Search for the cell housing the specified text and yield its (x, y) center coordinate. 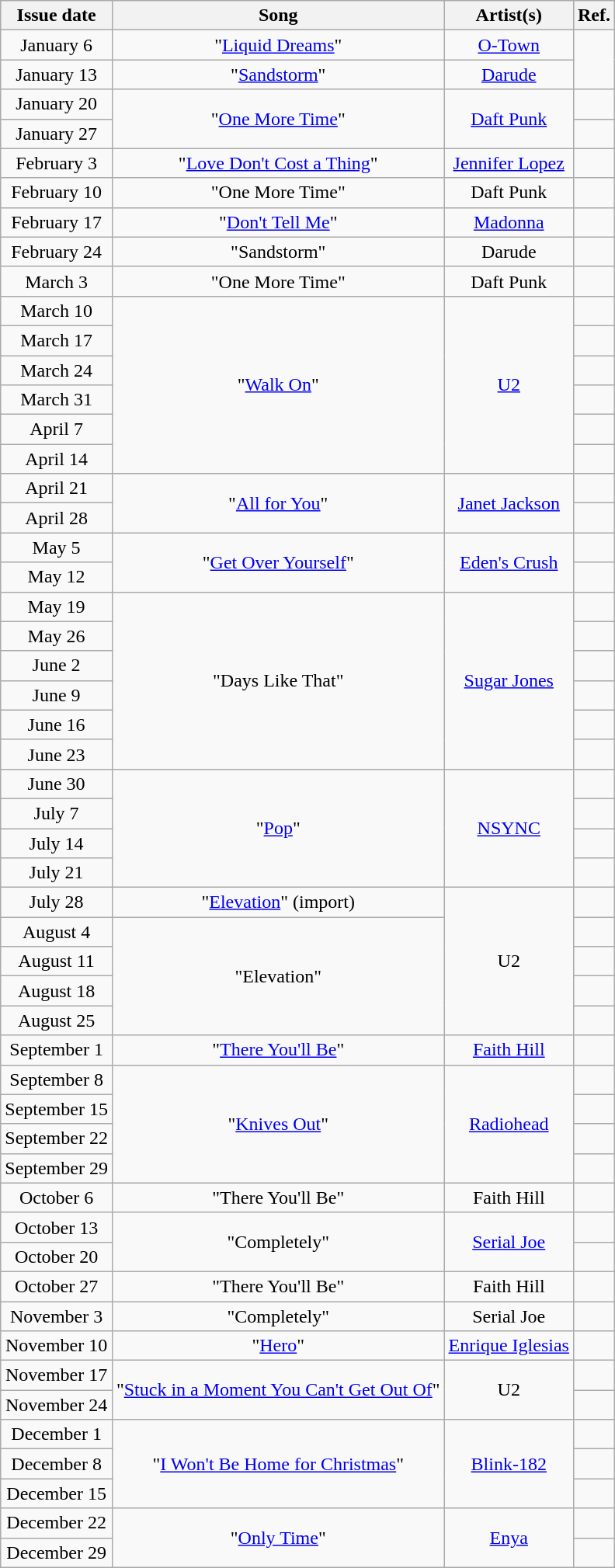
August 11 (57, 961)
January 6 (57, 45)
June 2 (57, 666)
"Love Don't Cost a Thing" (278, 163)
November 10 (57, 1346)
Madonna (509, 222)
"Walk On" (278, 384)
"Days Like That" (278, 680)
October 20 (57, 1257)
Eden's Crush (509, 562)
April 28 (57, 518)
"Don't Tell Me" (278, 222)
December 29 (57, 1552)
Janet Jackson (509, 503)
December 22 (57, 1523)
Jennifer Lopez (509, 163)
April 14 (57, 459)
February 17 (57, 222)
"I Won't Be Home for Christmas" (278, 1464)
April 7 (57, 429)
Ref. (593, 16)
October 27 (57, 1286)
September 15 (57, 1109)
Enya (509, 1538)
December 1 (57, 1434)
August 4 (57, 932)
"Hero" (278, 1346)
October 6 (57, 1198)
"Liquid Dreams" (278, 45)
January 20 (57, 104)
May 26 (57, 636)
February 24 (57, 252)
March 3 (57, 281)
Sugar Jones (509, 680)
"All for You" (278, 503)
Issue date (57, 16)
June 23 (57, 754)
"Elevation" (278, 976)
May 12 (57, 577)
"Pop" (278, 828)
September 1 (57, 1050)
May 5 (57, 548)
"Elevation" (import) (278, 902)
November 24 (57, 1405)
August 25 (57, 1020)
July 21 (57, 873)
February 10 (57, 193)
July 28 (57, 902)
Song (278, 16)
July 14 (57, 843)
September 22 (57, 1139)
"Stuck in a Moment You Can't Get Out Of" (278, 1390)
O-Town (509, 45)
August 18 (57, 991)
December 8 (57, 1464)
February 3 (57, 163)
November 3 (57, 1316)
June 16 (57, 725)
"Knives Out" (278, 1124)
Artist(s) (509, 16)
May 19 (57, 607)
November 17 (57, 1375)
June 30 (57, 784)
January 27 (57, 134)
Radiohead (509, 1124)
"Only Time" (278, 1538)
July 7 (57, 813)
NSYNC (509, 828)
March 10 (57, 311)
October 13 (57, 1227)
April 21 (57, 488)
September 8 (57, 1080)
September 29 (57, 1168)
"Get Over Yourself" (278, 562)
December 15 (57, 1493)
June 9 (57, 695)
March 24 (57, 370)
March 31 (57, 400)
Blink-182 (509, 1464)
January 13 (57, 75)
Enrique Iglesias (509, 1346)
March 17 (57, 340)
